Determine the [X, Y] coordinate at the center of the cell enclosing the given text.  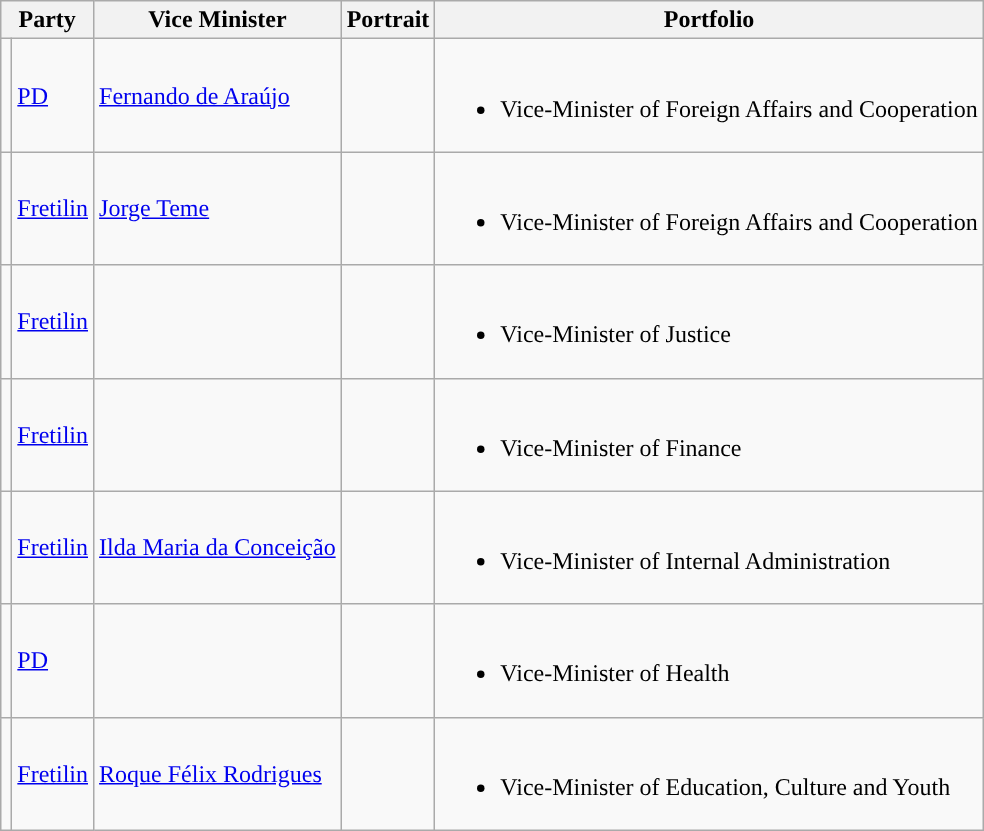
Vice-Minister of Justice [709, 322]
Jorge Teme [218, 208]
Ilda Maria da Conceição [218, 548]
Vice-Minister of Internal Administration [709, 548]
Roque Félix Rodrigues [218, 774]
Portrait [388, 20]
Portfolio [709, 20]
Vice-Minister of Finance [709, 434]
Vice-Minister of Education, Culture and Youth [709, 774]
Party [48, 20]
Vice Minister [218, 20]
Vice-Minister of Health [709, 660]
Fernando de Araújo [218, 96]
